Locate the cell with the specified text and output its [x, y] center coordinate. 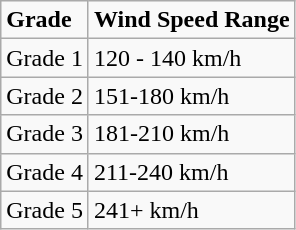
Grade 3 [45, 134]
Grade 1 [45, 58]
Grade [45, 20]
Grade 2 [45, 96]
181-210 km/h [192, 134]
151-180 km/h [192, 96]
211-240 km/h [192, 172]
Grade 5 [45, 210]
Grade 4 [45, 172]
120 - 140 km/h [192, 58]
Wind Speed Range [192, 20]
241+ km/h [192, 210]
